Determine the [x, y] coordinate at the center of the cell enclosing the given text.  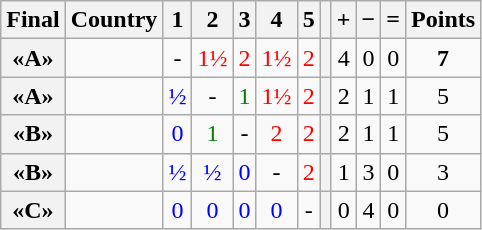
− [368, 20]
Final [33, 20]
Points [444, 20]
Country [114, 20]
+ [344, 20]
= [394, 20]
7 [444, 58]
«C» [33, 210]
